Identify which cell holds the provided text, then report its [X, Y] central coordinate. 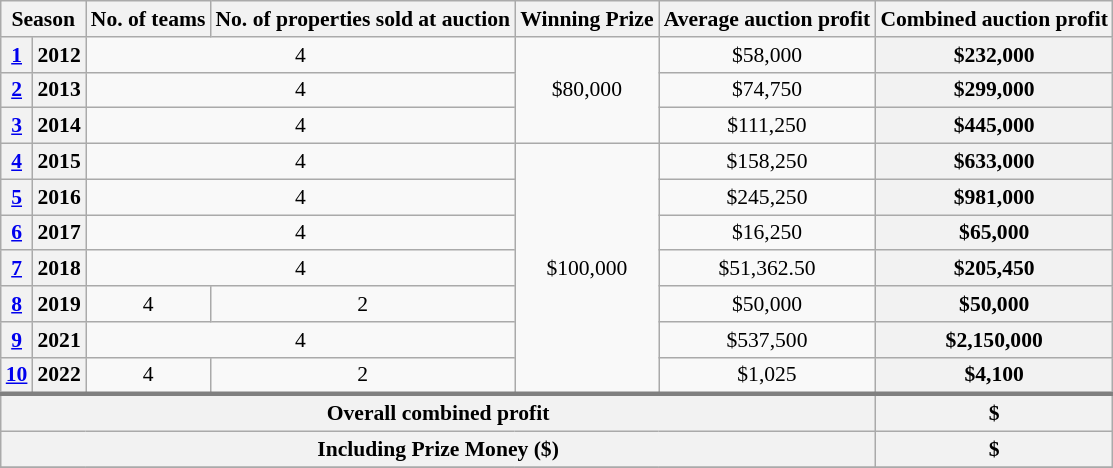
9 [17, 340]
Season [44, 19]
Winning Prize [586, 19]
No. of properties sold at auction [362, 19]
5 [17, 197]
$981,000 [994, 197]
$4,100 [994, 376]
$537,500 [768, 340]
$245,250 [768, 197]
Overall combined profit [438, 414]
2013 [58, 90]
$299,000 [994, 90]
$111,250 [768, 126]
2019 [58, 304]
$2,150,000 [994, 340]
$16,250 [768, 233]
No. of teams [148, 19]
2017 [58, 233]
7 [17, 269]
2021 [58, 340]
$74,750 [768, 90]
$633,000 [994, 162]
Average auction profit [768, 19]
$158,250 [768, 162]
$232,000 [994, 55]
6 [17, 233]
2018 [58, 269]
$445,000 [994, 126]
$1,025 [768, 376]
2016 [58, 197]
$80,000 [586, 90]
2015 [58, 162]
$205,450 [994, 269]
$51,362.50 [768, 269]
3 [17, 126]
10 [17, 376]
1 [17, 55]
Combined auction profit [994, 19]
Including Prize Money ($) [438, 450]
$58,000 [768, 55]
$100,000 [586, 270]
2014 [58, 126]
$65,000 [994, 233]
2012 [58, 55]
8 [17, 304]
2022 [58, 376]
